Output the [X, Y] coordinate of the center of the cell containing the given text.  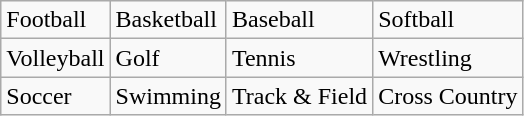
Football [56, 20]
Swimming [168, 96]
Basketball [168, 20]
Tennis [299, 58]
Cross Country [448, 96]
Volleyball [56, 58]
Golf [168, 58]
Track & Field [299, 96]
Softball [448, 20]
Soccer [56, 96]
Baseball [299, 20]
Wrestling [448, 58]
